Scan for the cell matching the given text and deliver its [X, Y] coordinate at center. 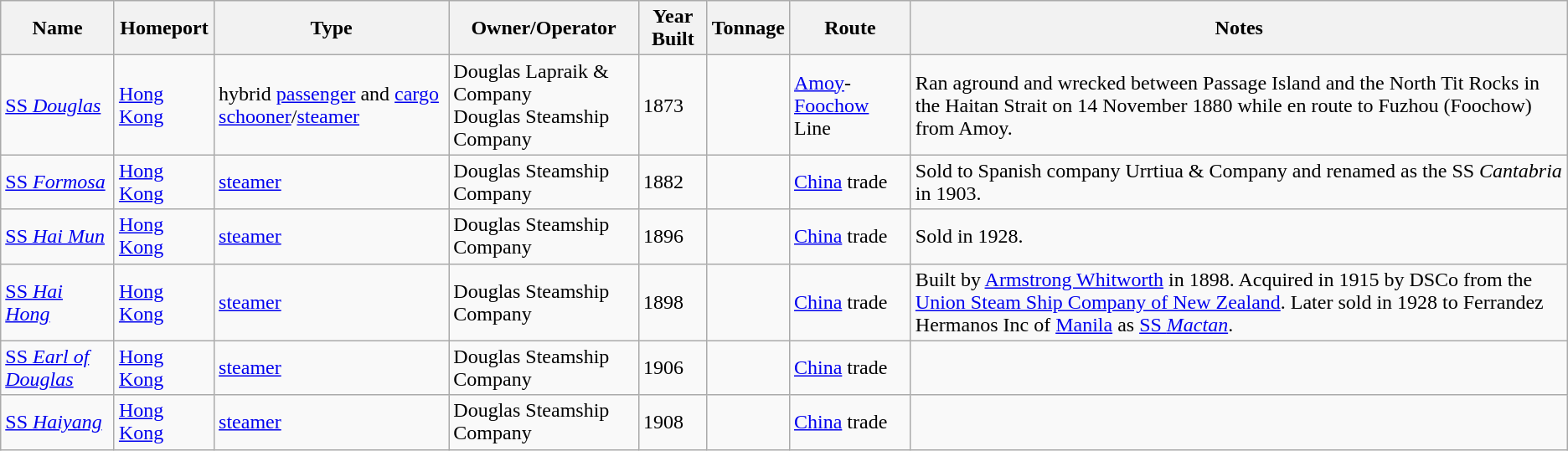
Amoy-Foochow Line [849, 105]
1898 [673, 302]
SS Douglas [58, 105]
1882 [673, 182]
Sold in 1928. [1239, 236]
1896 [673, 236]
Homeport [164, 28]
SS Hai Hong [58, 302]
SS Earl of Douglas [58, 368]
SS Formosa [58, 182]
hybrid passenger and cargo schooner/steamer [332, 105]
1908 [673, 422]
1906 [673, 368]
SS Hai Mun [58, 236]
SS Haiyang [58, 422]
1873 [673, 105]
Owner/Operator [544, 28]
Notes [1239, 28]
Sold to Spanish company Urrtiua & Company and renamed as the SS Cantabria in 1903. [1239, 182]
Tonnage [748, 28]
Douglas Lapraik & Company Douglas Steamship Company [544, 105]
Type [332, 28]
Year Built [673, 28]
Name [58, 28]
Route [849, 28]
